Identify which cell holds the provided text, then report its (X, Y) central coordinate. 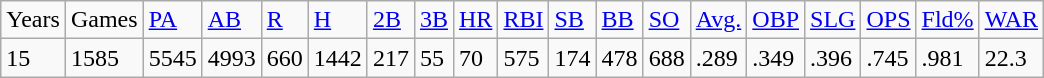
4993 (232, 58)
HR (475, 20)
SLG (833, 20)
.745 (888, 58)
OBP (776, 20)
R (284, 20)
2B (390, 20)
478 (620, 58)
5545 (172, 58)
AB (232, 20)
.349 (776, 58)
SO (666, 20)
RBI (524, 20)
OPS (888, 20)
.981 (948, 58)
Years (34, 20)
.289 (718, 58)
3B (434, 20)
1585 (104, 58)
688 (666, 58)
Avg. (718, 20)
.396 (833, 58)
70 (475, 58)
BB (620, 20)
174 (572, 58)
217 (390, 58)
1442 (338, 58)
H (338, 20)
22.3 (1011, 58)
SB (572, 20)
575 (524, 58)
Fld% (948, 20)
55 (434, 58)
WAR (1011, 20)
15 (34, 58)
660 (284, 58)
PA (172, 20)
Games (104, 20)
